Provide the (x, y) coordinate of the cell's center where the given text is located.  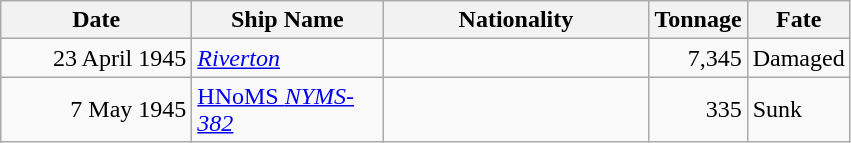
Fate (798, 20)
7 May 1945 (96, 110)
HNoMS NYMS-382 (288, 110)
Sunk (798, 110)
Ship Name (288, 20)
Nationality (516, 20)
335 (698, 110)
Riverton (288, 58)
Date (96, 20)
7,345 (698, 58)
Damaged (798, 58)
Tonnage (698, 20)
23 April 1945 (96, 58)
